Locate the cell with the specified text and output its [X, Y] center coordinate. 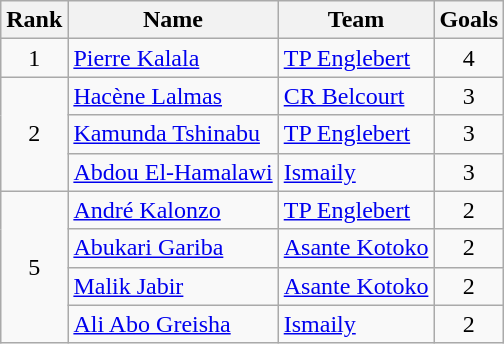
Goals [469, 20]
Pierre Kalala [173, 58]
Hacène Lalmas [173, 96]
Abdou El-Hamalawi [173, 172]
CR Belcourt [356, 96]
4 [469, 58]
Kamunda Tshinabu [173, 134]
1 [34, 58]
Rank [34, 20]
Abukari Gariba [173, 248]
Ali Abo Greisha [173, 324]
Name [173, 20]
André Kalonzo [173, 210]
5 [34, 267]
Malik Jabir [173, 286]
Team [356, 20]
